Search for the cell housing the specified text and yield its (X, Y) center coordinate. 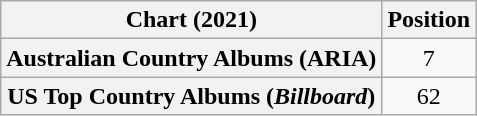
7 (429, 58)
Position (429, 20)
Australian Country Albums (ARIA) (192, 58)
US Top Country Albums (Billboard) (192, 96)
Chart (2021) (192, 20)
62 (429, 96)
